Find where the given text appears and provide that cell's center as [x, y] coordinate. 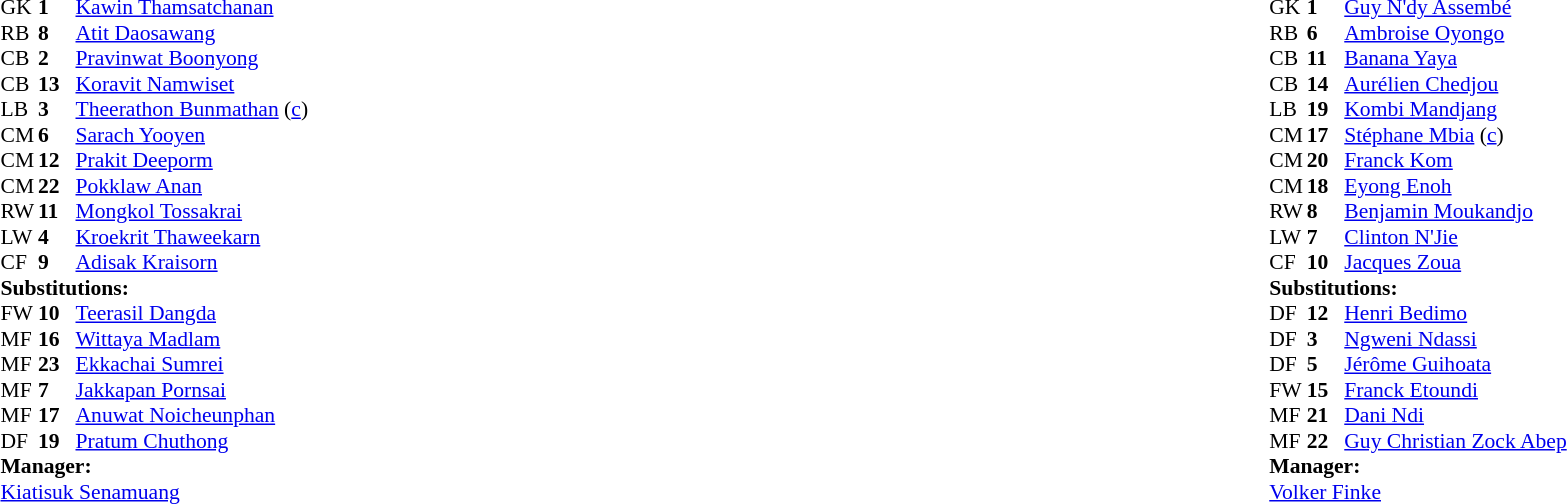
Pravinwat Boonyong [192, 59]
13 [57, 84]
Adisak Kraisorn [192, 263]
Ekkachai Sumrei [192, 365]
15 [1326, 390]
21 [1326, 415]
Ngweni Ndassi [1455, 339]
Clinton N'Jie [1455, 237]
Jérôme Guihoata [1455, 365]
Ambroise Oyongo [1455, 33]
18 [1326, 186]
5 [1326, 365]
Mongkol Tossakrai [192, 211]
Guy Christian Zock Abep [1455, 441]
Henri Bedimo [1455, 313]
Kombi Mandjang [1455, 109]
Benjamin Moukandjo [1455, 211]
Jakkapan Pornsai [192, 390]
16 [57, 339]
4 [57, 237]
Prakit Deeporm [192, 161]
Stéphane Mbia (c) [1455, 135]
Banana Yaya [1455, 59]
Koravit Namwiset [192, 84]
Theerathon Bunmathan (c) [192, 109]
14 [1326, 84]
2 [57, 59]
Pokklaw Anan [192, 186]
Kroekrit Thaweekarn [192, 237]
Jacques Zoua [1455, 263]
Teerasil Dangda [192, 313]
Dani Ndi [1455, 415]
Pratum Chuthong [192, 441]
Wittaya Madlam [192, 339]
Franck Kom [1455, 161]
Atit Daosawang [192, 33]
Franck Etoundi [1455, 390]
Aurélien Chedjou [1455, 84]
23 [57, 365]
9 [57, 263]
Eyong Enoh [1455, 186]
20 [1326, 161]
Sarach Yooyen [192, 135]
Anuwat Noicheunphan [192, 415]
